Output the [X, Y] coordinate of the center of the cell containing the given text.  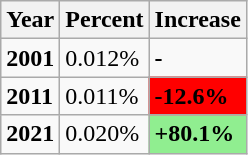
Percent [104, 20]
2021 [30, 134]
0.011% [104, 96]
0.020% [104, 134]
Increase [198, 20]
2011 [30, 96]
Year [30, 20]
- [198, 58]
-12.6% [198, 96]
+80.1% [198, 134]
0.012% [104, 58]
2001 [30, 58]
